Identify which cell holds the provided text, then report its [x, y] central coordinate. 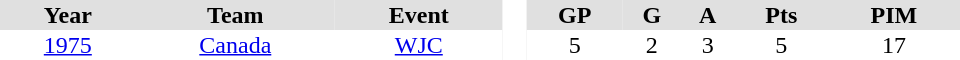
A [708, 15]
17 [894, 45]
Event [419, 15]
WJC [419, 45]
1975 [68, 45]
Year [68, 15]
PIM [894, 15]
G [652, 15]
Pts [782, 15]
Team [236, 15]
3 [708, 45]
GP [574, 15]
2 [652, 45]
Canada [236, 45]
